Locate the cell with the specified text and output its [X, Y] center coordinate. 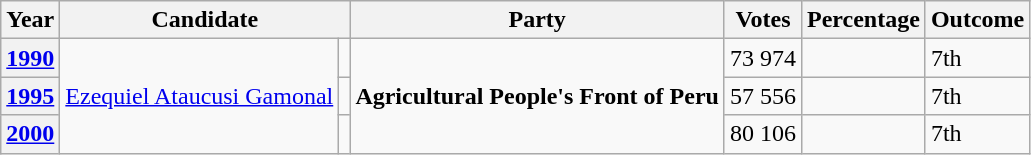
Agricultural People's Front of Peru [538, 96]
1990 [30, 58]
Year [30, 20]
57 556 [762, 96]
80 106 [762, 134]
Party [538, 20]
Percentage [863, 20]
Candidate [205, 20]
Outcome [977, 20]
Ezequiel Ataucusi Gamonal [200, 96]
2000 [30, 134]
1995 [30, 96]
73 974 [762, 58]
Votes [762, 20]
